Determine the [X, Y] coordinate at the center of the cell enclosing the given text.  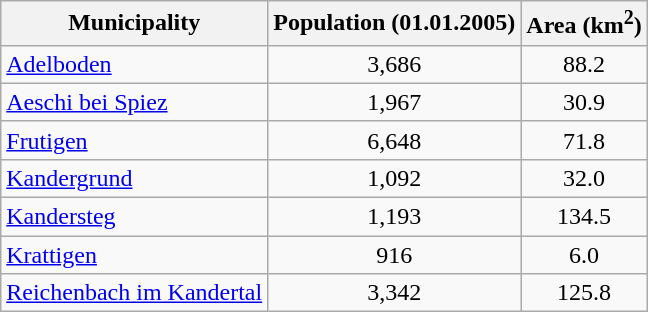
134.5 [584, 217]
1,193 [394, 217]
125.8 [584, 293]
916 [394, 255]
1,967 [394, 102]
6.0 [584, 255]
3,686 [394, 64]
Reichenbach im Kandertal [134, 293]
Frutigen [134, 140]
Krattigen [134, 255]
Municipality [134, 24]
Aeschi bei Spiez [134, 102]
3,342 [394, 293]
Population (01.01.2005) [394, 24]
88.2 [584, 64]
Kandersteg [134, 217]
30.9 [584, 102]
Kandergrund [134, 178]
Area (km2) [584, 24]
1,092 [394, 178]
6,648 [394, 140]
Adelboden [134, 64]
32.0 [584, 178]
71.8 [584, 140]
